Extract the (x, y) coordinate from the center of the cell holding the provided text.  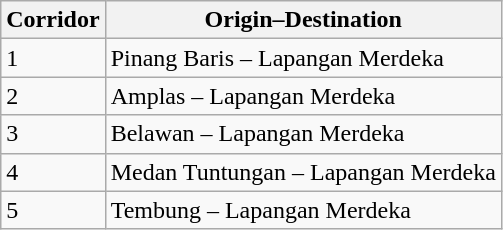
Pinang Baris – Lapangan Merdeka (303, 58)
Origin–Destination (303, 20)
Medan Tuntungan – Lapangan Merdeka (303, 172)
Tembung – Lapangan Merdeka (303, 210)
Corridor (53, 20)
1 (53, 58)
Belawan – Lapangan Merdeka (303, 134)
3 (53, 134)
2 (53, 96)
5 (53, 210)
4 (53, 172)
Amplas – Lapangan Merdeka (303, 96)
